Output the [x, y] coordinate of the center of the cell containing the given text.  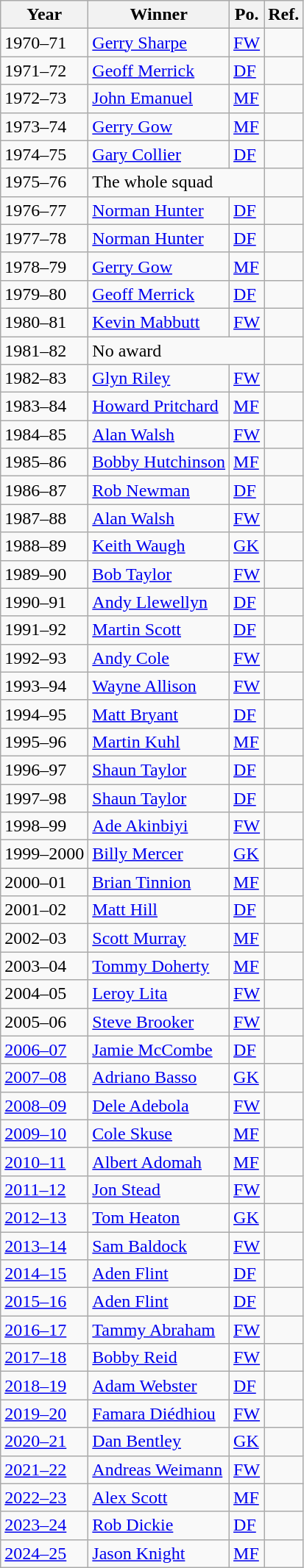
2008–09 [44, 1106]
The whole squad [177, 182]
Jamie McCombe [159, 1050]
2005–06 [44, 1022]
Dele Adebola [159, 1106]
Ref. [284, 15]
1991–92 [44, 630]
Andy Llewellyn [159, 602]
1990–91 [44, 602]
Wayne Allison [159, 686]
2010–11 [44, 1161]
1992–93 [44, 658]
1995–96 [44, 742]
Jason Knight [159, 1553]
Matt Bryant [159, 714]
Scott Murray [159, 938]
Andy Cole [159, 658]
Billy Mercer [159, 854]
2017–18 [44, 1358]
Kevin Mabbutt [159, 322]
2023–24 [44, 1525]
Po. [247, 15]
2024–25 [44, 1553]
2009–10 [44, 1134]
1976–77 [44, 210]
Martin Kuhl [159, 742]
Matt Hill [159, 910]
1974–75 [44, 154]
2022–23 [44, 1497]
Ade Akinbiyi [159, 826]
1983–84 [44, 407]
1989–90 [44, 574]
1979–80 [44, 294]
1997–98 [44, 798]
1972–73 [44, 99]
Famara Diédhiou [159, 1414]
Sam Baldock [159, 1246]
2006–07 [44, 1050]
2000–01 [44, 882]
1994–95 [44, 714]
2003–04 [44, 966]
1999–2000 [44, 854]
Bobby Hutchinson [159, 462]
Cole Skuse [159, 1134]
1986–87 [44, 490]
2013–14 [44, 1246]
Jon Stead [159, 1189]
Rob Newman [159, 490]
Dan Bentley [159, 1442]
Albert Adomah [159, 1161]
Glyn Riley [159, 379]
1975–76 [44, 182]
Bobby Reid [159, 1358]
2007–08 [44, 1078]
1982–83 [44, 379]
1988–89 [44, 546]
1980–81 [44, 322]
Tommy Doherty [159, 966]
Brian Tinnion [159, 882]
No award [177, 351]
2002–03 [44, 938]
Howard Pritchard [159, 407]
1985–86 [44, 462]
Alex Scott [159, 1497]
1996–97 [44, 770]
2014–15 [44, 1274]
Adriano Basso [159, 1078]
Gerry Sharpe [159, 43]
2019–20 [44, 1414]
1981–82 [44, 351]
Gary Collier [159, 154]
Martin Scott [159, 630]
Steve Brooker [159, 1022]
Bob Taylor [159, 574]
2004–05 [44, 994]
Tammy Abraham [159, 1330]
Year [44, 15]
Keith Waugh [159, 546]
1998–99 [44, 826]
2018–19 [44, 1386]
Andreas Weimann [159, 1469]
2015–16 [44, 1302]
2021–22 [44, 1469]
1977–78 [44, 238]
Leroy Lita [159, 994]
1971–72 [44, 71]
1973–74 [44, 126]
Tom Heaton [159, 1217]
2011–12 [44, 1189]
1984–85 [44, 434]
2020–21 [44, 1442]
2001–02 [44, 910]
1987–88 [44, 518]
1993–94 [44, 686]
2012–13 [44, 1217]
Rob Dickie [159, 1525]
2016–17 [44, 1330]
1970–71 [44, 43]
1978–79 [44, 266]
Adam Webster [159, 1386]
Winner [159, 15]
John Emanuel [159, 99]
